Scan for the cell matching the given text and deliver its [x, y] coordinate at center. 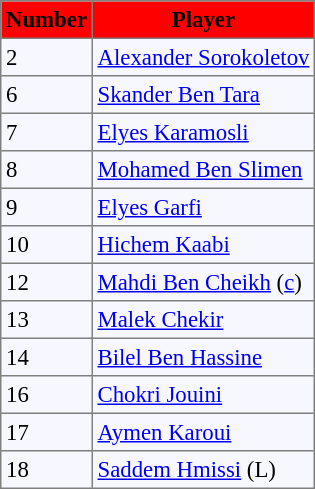
Skander Ben Tara [203, 95]
Hichem Kaabi [203, 245]
18 [47, 470]
Player [203, 20]
8 [47, 170]
Bilel Ben Hassine [203, 357]
Mahdi Ben Cheikh (c) [203, 282]
Elyes Garfi [203, 207]
2 [47, 57]
Malek Chekir [203, 320]
17 [47, 432]
16 [47, 395]
13 [47, 320]
Saddem Hmissi (L) [203, 470]
Alexander Sorokoletov [203, 57]
Mohamed Ben Slimen [203, 170]
6 [47, 95]
Chokri Jouini [203, 395]
9 [47, 207]
Aymen Karoui [203, 432]
7 [47, 132]
10 [47, 245]
14 [47, 357]
Elyes Karamosli [203, 132]
12 [47, 282]
Number [47, 20]
